Pinpoint the cell where the given text exists, returning its (X, Y) midpoint coordinate. 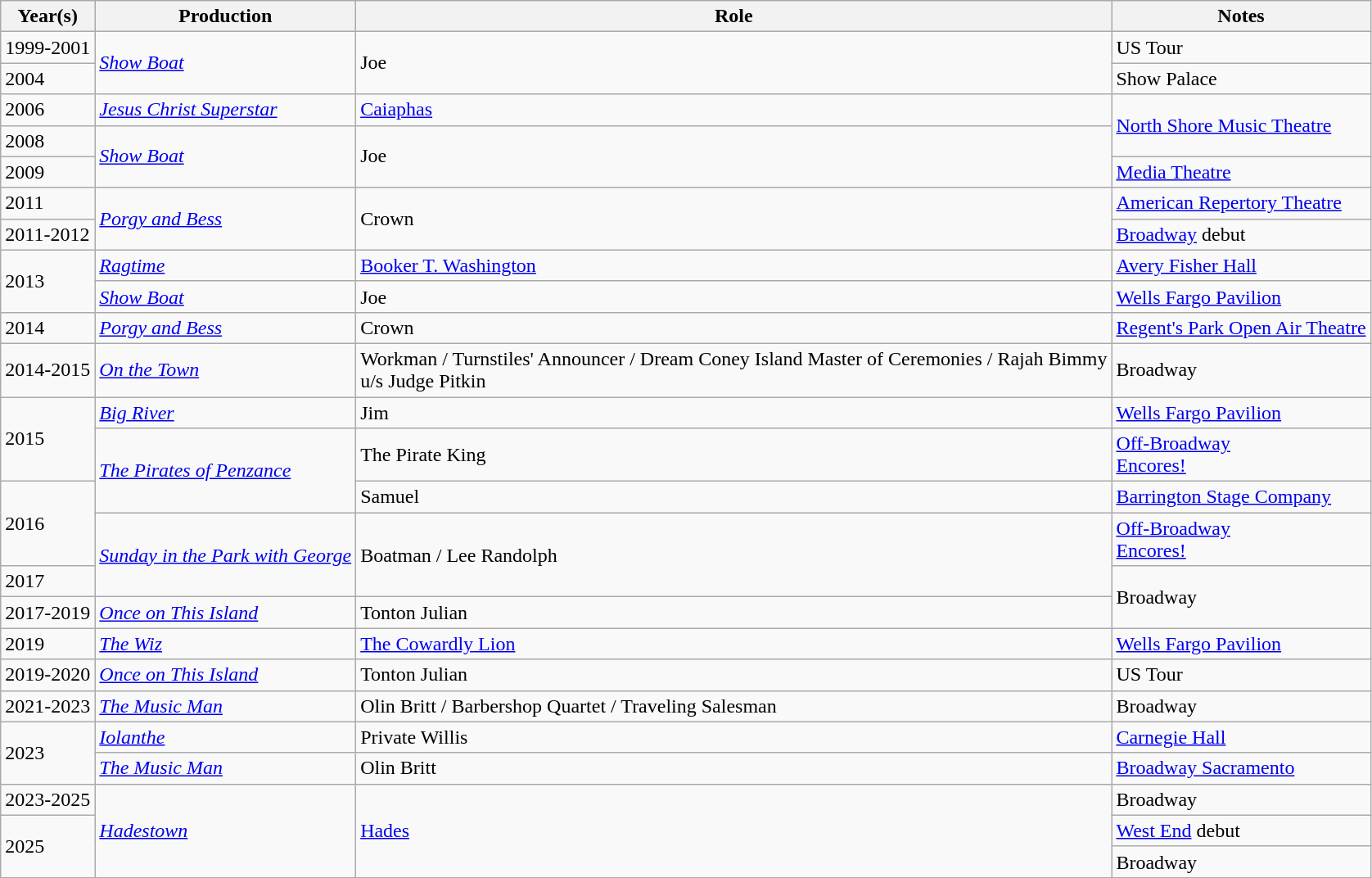
Big River (226, 412)
Olin Britt / Barbershop Quartet / Traveling Salesman (733, 706)
Avery Fisher Hall (1241, 265)
2017-2019 (47, 613)
Workman / Turnstiles' Announcer / Dream Coney Island Master of Ceremonies / Rajah Bimmyu/s Judge Pitkin (733, 370)
Sunday in the Park with George (226, 555)
2013 (47, 281)
Boatman / Lee Randolph (733, 555)
2009 (47, 172)
2019-2020 (47, 675)
2008 (47, 141)
Carnegie Hall (1241, 737)
Hades (733, 830)
2014-2015 (47, 370)
2011-2012 (47, 234)
On the Town (226, 370)
Hadestown (226, 830)
Booker T. Washington (733, 265)
Show Palace (1241, 79)
2023-2025 (47, 799)
Caiaphas (733, 110)
Production (226, 16)
The Pirates of Penzance (226, 470)
North Shore Music Theatre (1241, 125)
Samuel (733, 497)
Regent's Park Open Air Theatre (1241, 328)
The Wiz (226, 644)
The Cowardly Lion (733, 644)
Private Willis (733, 737)
2016 (47, 524)
2025 (47, 846)
Year(s) (47, 16)
Iolanthe (226, 737)
Ragtime (226, 265)
2019 (47, 644)
2011 (47, 203)
2015 (47, 439)
Olin Britt (733, 768)
1999-2001 (47, 48)
2017 (47, 582)
2021-2023 (47, 706)
Role (733, 16)
2006 (47, 110)
American Repertory Theatre (1241, 203)
Barrington Stage Company (1241, 497)
2004 (47, 79)
The Pirate King (733, 455)
Broadway debut (1241, 234)
Jesus Christ Superstar (226, 110)
West End debut (1241, 830)
2023 (47, 753)
2014 (47, 328)
Media Theatre (1241, 172)
Notes (1241, 16)
Jim (733, 412)
Broadway Sacramento (1241, 768)
